Pinpoint the cell where the given text exists, returning its (X, Y) midpoint coordinate. 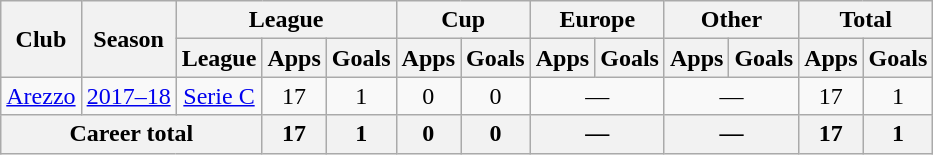
Total (866, 20)
2017–18 (128, 96)
Club (41, 39)
Other (731, 20)
Serie C (219, 96)
Cup (463, 20)
Career total (132, 134)
Season (128, 39)
Europe (597, 20)
Arezzo (41, 96)
